For the text-containing cell, return its midpoint in [x, y] coordinate format. 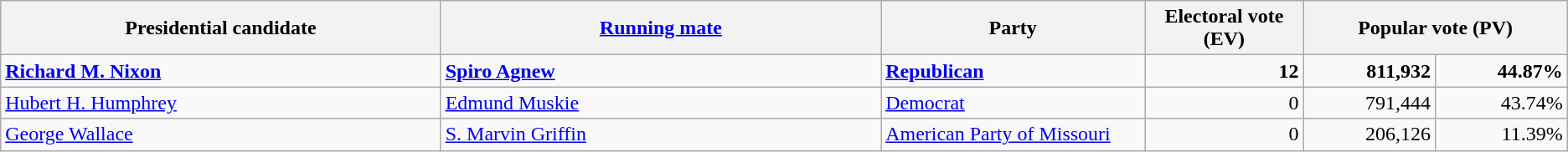
44.87% [1502, 71]
12 [1225, 71]
Edmund Muskie [660, 103]
Richard M. Nixon [221, 71]
Electoral vote (EV) [1225, 28]
Hubert H. Humphrey [221, 103]
811,932 [1369, 71]
Running mate [660, 28]
Spiro Agnew [660, 71]
George Wallace [221, 134]
43.74% [1502, 103]
Democrat [1014, 103]
Presidential candidate [221, 28]
791,444 [1369, 103]
American Party of Missouri [1014, 134]
206,126 [1369, 134]
Party [1014, 28]
Republican [1014, 71]
11.39% [1502, 134]
S. Marvin Griffin [660, 134]
Popular vote (PV) [1436, 28]
